Pinpoint the cell where the given text exists, returning its (X, Y) midpoint coordinate. 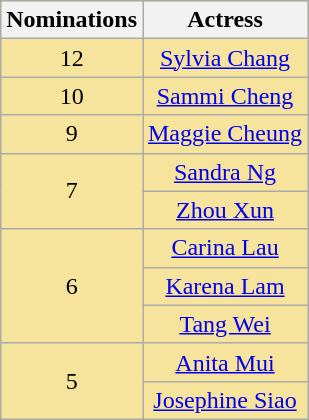
Nominations (72, 20)
Carina Lau (224, 248)
Sandra Ng (224, 172)
Actress (224, 20)
5 (72, 381)
Zhou Xun (224, 210)
12 (72, 58)
Josephine Siao (224, 400)
Sylvia Chang (224, 58)
Anita Mui (224, 362)
9 (72, 134)
Karena Lam (224, 286)
Maggie Cheung (224, 134)
Sammi Cheng (224, 96)
6 (72, 286)
10 (72, 96)
Tang Wei (224, 324)
7 (72, 191)
